Provide the [X, Y] coordinate of the cell's center where the given text is located.  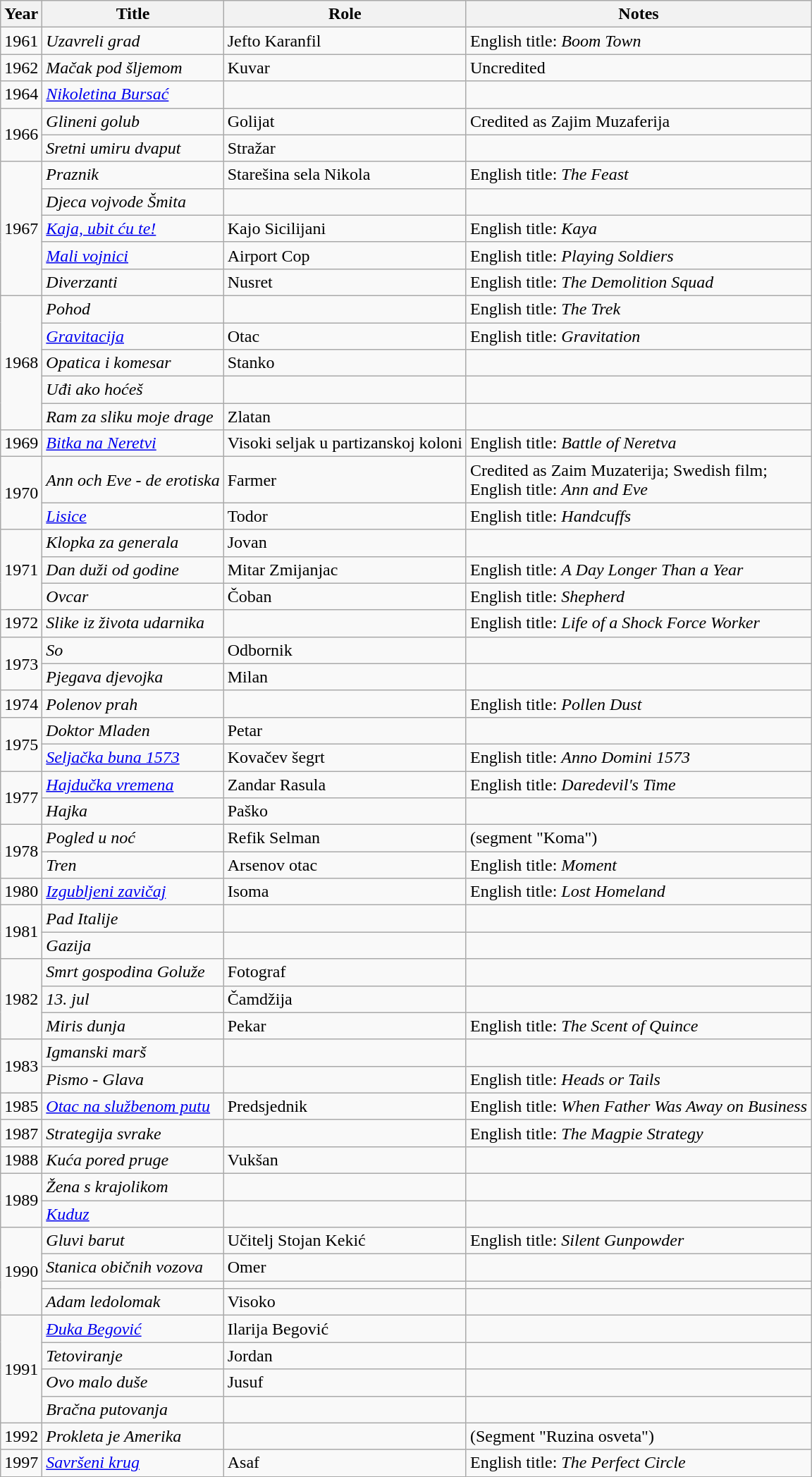
Refik Selman [345, 838]
Stanica običnih vozova [133, 1268]
Kovačev šegrt [345, 757]
English title: The Feast [639, 175]
Slike iz života udarnika [133, 623]
Uzavreli grad [133, 41]
13. jul [133, 999]
Todor [345, 516]
Petar [345, 730]
Mali vojnici [133, 255]
Isoma [345, 892]
Stanko [345, 363]
English title: Anno Domini 1573 [639, 757]
Tetoviranje [133, 1356]
Gazija [133, 945]
Sretni umiru dvaput [133, 148]
Visoki seljak u partizanskoj koloni [345, 443]
English title: The Demolition Squad [639, 282]
1980 [21, 892]
1977 [21, 798]
Credited as Zajim Muzaferija [639, 121]
Klopka za generala [133, 543]
1966 [21, 135]
Kajo Sicilijani [345, 228]
Airport Cop [345, 255]
1961 [21, 41]
1997 [21, 1463]
English title: Pollen Dust [639, 704]
Seljačka buna 1573 [133, 757]
Miris dunja [133, 1026]
Glineni golub [133, 121]
Ilarija Begović [345, 1329]
Omer [345, 1268]
Praznik [133, 175]
Ovcar [133, 596]
1983 [21, 1066]
Predsjednik [345, 1106]
English title: Lost Homeland [639, 892]
Title [133, 14]
English title: Heads or Tails [639, 1079]
Nusret [345, 282]
Zlatan [345, 417]
English title: The Trek [639, 309]
Lisice [133, 516]
English title: Shepherd [639, 596]
Pekar [345, 1026]
Kaja, ubit ću te! [133, 228]
1981 [21, 932]
Žena s krajolikom [133, 1187]
English title: The Scent of Quince [639, 1026]
Arsenov otac [345, 865]
Ann och Eve - de erotiska [133, 479]
Pohod [133, 309]
Tren [133, 865]
English title: Moment [639, 865]
Bračna putovanja [133, 1409]
Uncredited [639, 68]
English title: Silent Gunpowder [639, 1241]
1974 [21, 704]
Strategija svrake [133, 1133]
Hajka [133, 811]
Asaf [345, 1463]
Ovo malo duše [133, 1383]
1971 [21, 570]
Kuvar [345, 68]
English title: A Day Longer Than a Year [639, 570]
Gluvi barut [133, 1241]
English title: Kaya [639, 228]
Credited as Zaim Muzaterija; Swedish film; English title: Ann and Eve [639, 479]
Farmer [345, 479]
Djeca vojvode Šmita [133, 202]
Diverzanti [133, 282]
Zandar Rasula [345, 785]
Pad Italije [133, 919]
Izgubljeni zavičaj [133, 892]
Pogled u noć [133, 838]
English title: The Perfect Circle [639, 1463]
Mitar Zmijanjac [345, 570]
Gravitacija [133, 336]
Otac na službenom putu [133, 1106]
1991 [21, 1369]
1972 [21, 623]
Dan duži od godine [133, 570]
English title: When Father Was Away on Business [639, 1106]
1985 [21, 1106]
Opatica i komesar [133, 363]
Jefto Karanfil [345, 41]
1973 [21, 663]
(Segment "Ruzina osveta") [639, 1436]
Vukšan [345, 1160]
1990 [21, 1272]
Doktor Mladen [133, 730]
Savršeni krug [133, 1463]
1982 [21, 999]
English title: Playing Soldiers [639, 255]
Polenov prah [133, 704]
Otac [345, 336]
Ram za sliku moje drage [133, 417]
Mačak pod šljemom [133, 68]
1989 [21, 1200]
English title: Handcuffs [639, 516]
1967 [21, 228]
1978 [21, 852]
Paško [345, 811]
Pismo - Glava [133, 1079]
Smrt gospodina Goluže [133, 972]
English title: The Magpie Strategy [639, 1133]
Jovan [345, 543]
Notes [639, 14]
1988 [21, 1160]
1962 [21, 68]
1969 [21, 443]
Prokleta je Amerika [133, 1436]
Jordan [345, 1356]
Učitelj Stojan Kekić [345, 1241]
English title: Life of a Shock Force Worker [639, 623]
Kuduz [133, 1213]
Čamdžija [345, 999]
Čoban [345, 596]
English title: Daredevil's Time [639, 785]
Đuka Begović [133, 1329]
Kuća pored pruge [133, 1160]
Visoko [345, 1302]
1964 [21, 94]
Bitka na Neretvi [133, 443]
Uđi ako hoćeš [133, 390]
Role [345, 14]
Igmanski marš [133, 1053]
Pjegava djevojka [133, 677]
Year [21, 14]
Adam ledolomak [133, 1302]
Hajdučka vremena [133, 785]
Jusuf [345, 1383]
(segment "Koma") [639, 838]
English title: Boom Town [639, 41]
Golijat [345, 121]
English title: Gravitation [639, 336]
1992 [21, 1436]
Starešina sela Nikola [345, 175]
Milan [345, 677]
1975 [21, 744]
So [133, 650]
1987 [21, 1133]
Odbornik [345, 650]
1970 [21, 494]
Nikoletina Bursać [133, 94]
English title: Battle of Neretva [639, 443]
Stražar [345, 148]
Fotograf [345, 972]
1968 [21, 362]
